Output the (X, Y) coordinate of the center of the cell containing the given text.  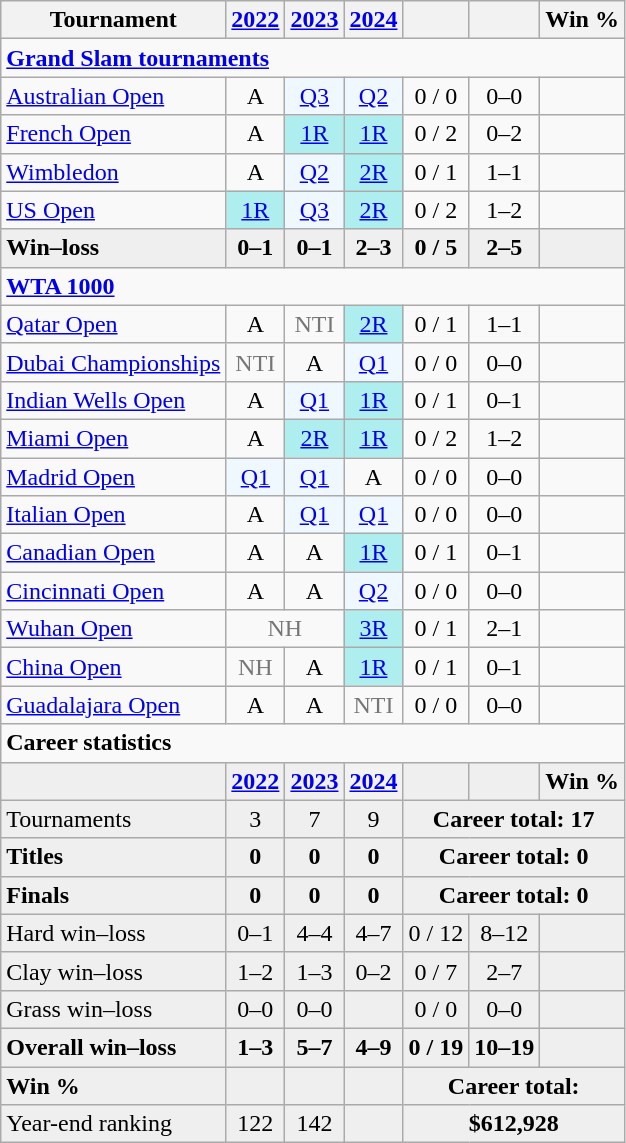
3 (256, 819)
4–7 (374, 933)
Qatar Open (114, 324)
Finals (114, 895)
5–7 (314, 1047)
0 / 12 (436, 933)
Madrid Open (114, 477)
Grass win–loss (114, 1009)
Overall win–loss (114, 1047)
Hard win–loss (114, 933)
4–4 (314, 933)
2–7 (504, 971)
2–1 (504, 629)
Dubai Championships (114, 362)
0 / 5 (436, 248)
Wuhan Open (114, 629)
2–3 (374, 248)
0 / 7 (436, 971)
9 (374, 819)
Italian Open (114, 515)
2–5 (504, 248)
Grand Slam tournaments (313, 58)
10–19 (504, 1047)
Year-end ranking (114, 1124)
$612,928 (514, 1124)
Cincinnati Open (114, 591)
French Open (114, 134)
4–9 (374, 1047)
Wimbledon (114, 172)
Miami Open (114, 438)
US Open (114, 210)
3R (374, 629)
China Open (114, 667)
Win–loss (114, 248)
122 (256, 1124)
142 (314, 1124)
Career statistics (313, 743)
Titles (114, 857)
0 / 19 (436, 1047)
Canadian Open (114, 553)
Indian Wells Open (114, 400)
Career total: (514, 1085)
Clay win–loss (114, 971)
7 (314, 819)
WTA 1000 (313, 286)
Guadalajara Open (114, 705)
Tournament (114, 20)
Career total: 17 (514, 819)
Australian Open (114, 96)
Tournaments (114, 819)
8–12 (504, 933)
